Scan for the cell matching the given text and deliver its (X, Y) coordinate at center. 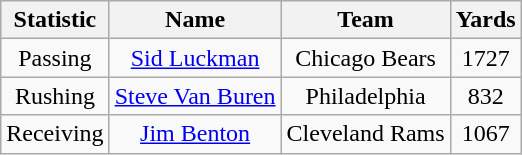
Cleveland Rams (366, 134)
832 (486, 96)
Chicago Bears (366, 58)
Name (195, 20)
Yards (486, 20)
Jim Benton (195, 134)
Rushing (55, 96)
Passing (55, 58)
Sid Luckman (195, 58)
Steve Van Buren (195, 96)
1067 (486, 134)
Philadelphia (366, 96)
1727 (486, 58)
Team (366, 20)
Receiving (55, 134)
Statistic (55, 20)
